From the cell containing the given text, extract its center point as (x, y) coordinate. 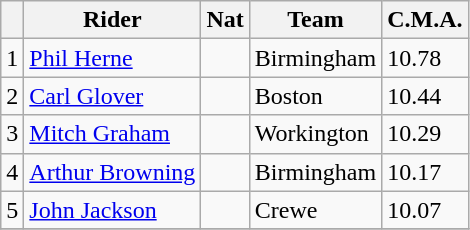
Workington (315, 134)
Carl Glover (112, 96)
3 (12, 134)
Team (315, 20)
10.44 (425, 96)
Boston (315, 96)
Rider (112, 20)
Crewe (315, 210)
10.07 (425, 210)
Nat (225, 20)
4 (12, 172)
John Jackson (112, 210)
5 (12, 210)
10.17 (425, 172)
Phil Herne (112, 58)
2 (12, 96)
10.78 (425, 58)
Arthur Browning (112, 172)
C.M.A. (425, 20)
Mitch Graham (112, 134)
1 (12, 58)
10.29 (425, 134)
